Locate the cell with the specified text and output its [X, Y] center coordinate. 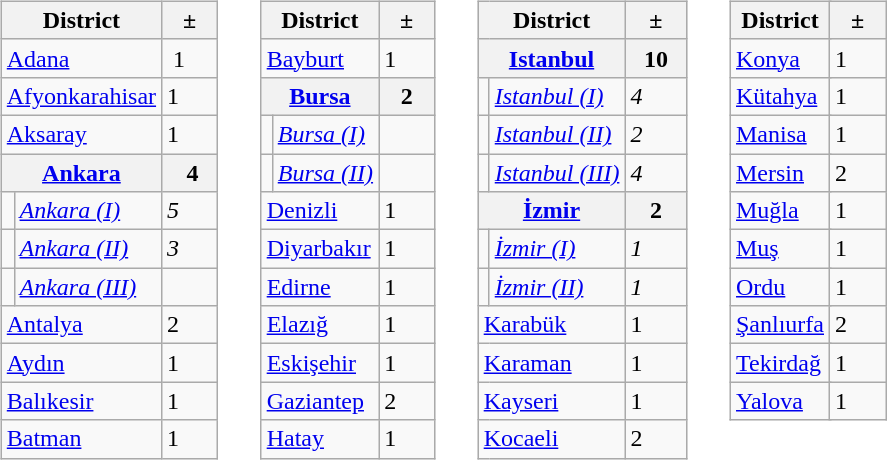
Edirne [320, 287]
Konya [780, 58]
Aksaray [81, 134]
Balıkesir [81, 401]
5 [190, 211]
Istanbul (I) [557, 96]
Bursa (II) [325, 173]
Bayburt [320, 58]
Ankara (II) [88, 249]
Afyonkarahisar [81, 96]
Karaman [552, 363]
Diyarbakır [320, 249]
Elazığ [320, 325]
Şanlıurfa [780, 325]
Ankara (I) [88, 211]
Tekirdağ [780, 363]
Kayseri [552, 401]
Istanbul (II) [557, 134]
10 [656, 58]
Yalova [780, 401]
Muş [780, 249]
Eskişehir [320, 363]
Kütahya [780, 96]
Karabük [552, 325]
Antalya [81, 325]
Ordu [780, 287]
Manisa [780, 134]
Muğla [780, 211]
Batman [81, 439]
İzmir (I) [557, 249]
Bursa (I) [325, 134]
Gaziantep [320, 401]
Ankara [81, 173]
Mersin [780, 173]
İzmir (II) [557, 287]
Istanbul [552, 58]
İzmir [552, 211]
Ankara (III) [88, 287]
Bursa [320, 96]
Istanbul (III) [557, 173]
Aydın [81, 363]
Adana [81, 58]
3 [190, 249]
Hatay [320, 439]
Kocaeli [552, 439]
Denizli [320, 211]
